Pinpoint the cell where the given text exists, returning its [x, y] midpoint coordinate. 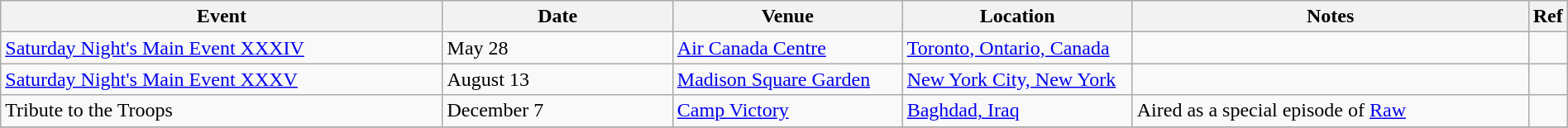
Saturday Night's Main Event XXXIV [222, 48]
Notes [1330, 17]
Event [222, 17]
Location [1017, 17]
New York City, New York [1017, 79]
Ref [1548, 17]
Date [557, 17]
Saturday Night's Main Event XXXV [222, 79]
Air Canada Centre [787, 48]
Toronto, Ontario, Canada [1017, 48]
December 7 [557, 111]
Venue [787, 17]
Baghdad, Iraq [1017, 111]
Aired as a special episode of Raw [1330, 111]
Tribute to the Troops [222, 111]
August 13 [557, 79]
Camp Victory [787, 111]
Madison Square Garden [787, 79]
May 28 [557, 48]
